For the text-containing cell, return its midpoint in [X, Y] coordinate format. 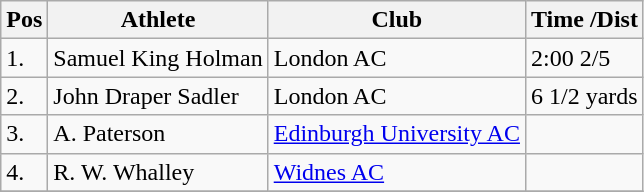
A. Paterson [158, 134]
Edinburgh University AC [396, 134]
Time /Dist [584, 20]
Pos [24, 20]
Athlete [158, 20]
Widnes AC [396, 172]
Samuel King Holman [158, 58]
John Draper Sadler [158, 96]
2:00 2/5 [584, 58]
R. W. Whalley [158, 172]
Club [396, 20]
6 1/2 yards [584, 96]
4. [24, 172]
1. [24, 58]
2. [24, 96]
3. [24, 134]
